Pinpoint the cell where the given text exists, returning its (X, Y) midpoint coordinate. 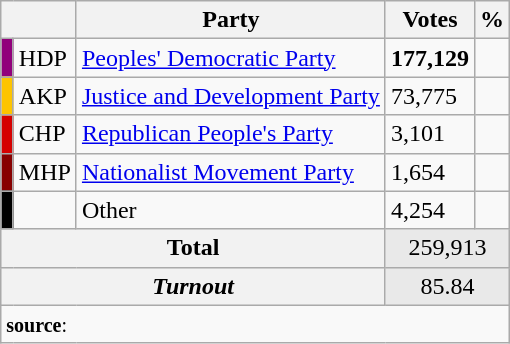
4,254 (430, 210)
Votes (430, 20)
Turnout (194, 286)
Nationalist Movement Party (230, 172)
Peoples' Democratic Party (230, 58)
177,129 (430, 58)
73,775 (430, 96)
HDP (44, 58)
% (492, 20)
Republican People's Party (230, 134)
AKP (44, 96)
CHP (44, 134)
source: (256, 324)
85.84 (447, 286)
259,913 (447, 248)
MHP (44, 172)
Party (230, 20)
1,654 (430, 172)
Other (230, 210)
Justice and Development Party (230, 96)
3,101 (430, 134)
Total (194, 248)
